Output the [x, y] coordinate of the center of the cell containing the given text.  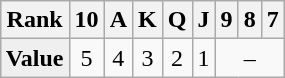
9 [226, 20]
– [250, 58]
J [204, 20]
Q [177, 20]
7 [272, 20]
3 [148, 58]
Value [34, 58]
10 [86, 20]
A [118, 20]
8 [250, 20]
5 [86, 58]
1 [204, 58]
2 [177, 58]
K [148, 20]
4 [118, 58]
Rank [34, 20]
